For the text-containing cell, return its midpoint in (X, Y) coordinate format. 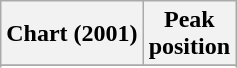
Chart (2001) (72, 34)
Peakposition (189, 34)
